Scan for the cell matching the given text and deliver its (x, y) coordinate at center. 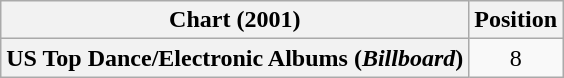
Chart (2001) (235, 20)
US Top Dance/Electronic Albums (Billboard) (235, 58)
Position (516, 20)
8 (516, 58)
